Provide the [x, y] coordinate of the cell's center where the given text is located.  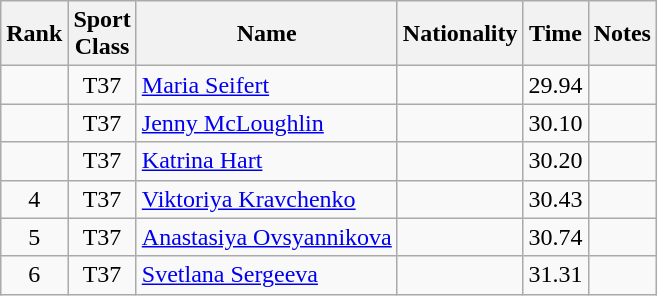
Nationality [460, 34]
6 [34, 275]
4 [34, 199]
Anastasiya Ovsyannikova [266, 237]
Name [266, 34]
Jenny McLoughlin [266, 123]
Svetlana Sergeeva [266, 275]
Notes [622, 34]
30.10 [556, 123]
Rank [34, 34]
SportClass [102, 34]
30.74 [556, 237]
30.20 [556, 161]
29.94 [556, 85]
31.31 [556, 275]
5 [34, 237]
Viktoriya Kravchenko [266, 199]
Katrina Hart [266, 161]
Maria Seifert [266, 85]
Time [556, 34]
30.43 [556, 199]
